Identify which cell holds the provided text, then report its (X, Y) central coordinate. 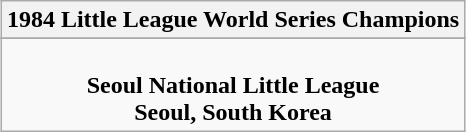
Seoul National Little LeagueSeoul, South Korea (232, 85)
1984 Little League World Series Champions (232, 20)
